Detect which cell encompasses the target text, then output its [X, Y] center coordinate. 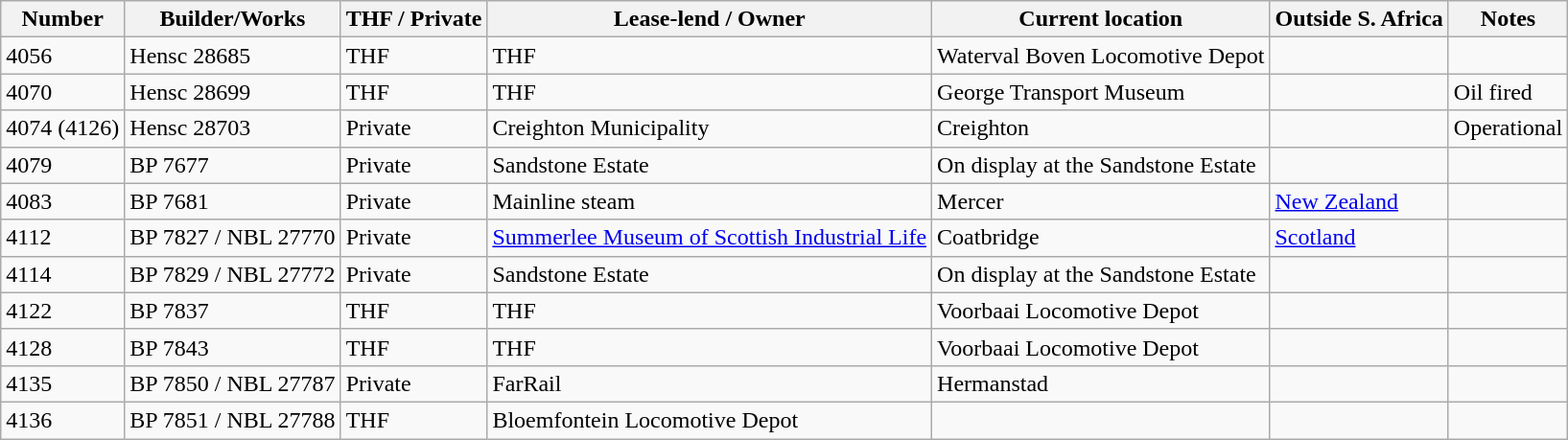
4136 [63, 420]
Notes [1508, 19]
BP 7837 [232, 311]
BP 7851 / NBL 27788 [232, 420]
THF / Private [414, 19]
BP 7843 [232, 347]
4128 [63, 347]
Hermanstad [1101, 383]
4056 [63, 56]
4070 [63, 92]
Outside S. Africa [1359, 19]
BP 7677 [232, 165]
Mainline steam [710, 201]
4135 [63, 383]
Coatbridge [1101, 238]
BP 7850 / NBL 27787 [232, 383]
4114 [63, 274]
George Transport Museum [1101, 92]
Mercer [1101, 201]
Summerlee Museum of Scottish Industrial Life [710, 238]
4122 [63, 311]
New Zealand [1359, 201]
BP 7681 [232, 201]
Number [63, 19]
BP 7827 / NBL 27770 [232, 238]
Bloemfontein Locomotive Depot [710, 420]
Creighton [1101, 128]
Builder/Works [232, 19]
BP 7829 / NBL 27772 [232, 274]
Waterval Boven Locomotive Depot [1101, 56]
4112 [63, 238]
4079 [63, 165]
Scotland [1359, 238]
Hensc 28703 [232, 128]
4074 (4126) [63, 128]
Hensc 28685 [232, 56]
Oil fired [1508, 92]
Operational [1508, 128]
FarRail [710, 383]
Hensc 28699 [232, 92]
Current location [1101, 19]
Lease-lend / Owner [710, 19]
Creighton Municipality [710, 128]
4083 [63, 201]
